Provide the (X, Y) coordinate of the cell's center where the given text is located.  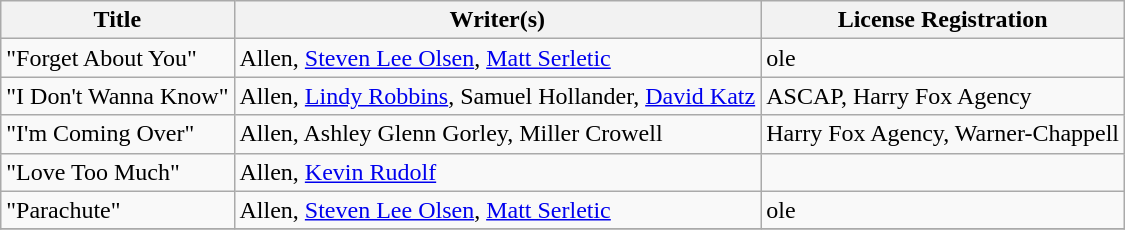
License Registration (943, 20)
Allen, Lindy Robbins, Samuel Hollander, David Katz (498, 96)
Allen, Kevin Rudolf (498, 172)
Allen, Ashley Glenn Gorley, Miller Crowell (498, 134)
"I Don't Wanna Know" (118, 96)
"I'm Coming Over" (118, 134)
"Love Too Much" (118, 172)
ASCAP, Harry Fox Agency (943, 96)
"Parachute" (118, 210)
"Forget About You" (118, 58)
Writer(s) (498, 20)
Harry Fox Agency, Warner-Chappell (943, 134)
Title (118, 20)
